Output the (X, Y) coordinate of the center of the cell containing the given text.  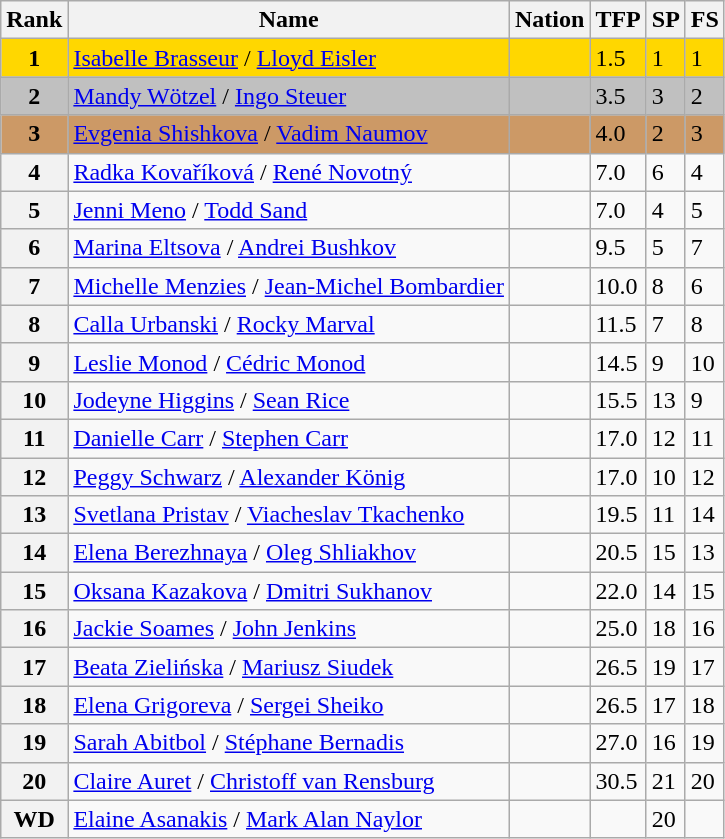
11.5 (618, 324)
Beata Zielińska / Mariusz Siudek (289, 667)
Isabelle Brasseur / Lloyd Eisler (289, 58)
Name (289, 20)
Leslie Monod / Cédric Monod (289, 362)
Elena Berezhnaya / Oleg Shliakhov (289, 553)
3.5 (618, 96)
9.5 (618, 248)
19.5 (618, 515)
Oksana Kazakova / Dmitri Sukhanov (289, 591)
SP (666, 20)
Nation (549, 20)
20.5 (618, 553)
WD (34, 819)
15.5 (618, 400)
Rank (34, 20)
22.0 (618, 591)
Jackie Soames / John Jenkins (289, 629)
Evgenia Shishkova / Vadim Naumov (289, 134)
10.0 (618, 286)
Calla Urbanski / Rocky Marval (289, 324)
30.5 (618, 781)
Elaine Asanakis / Mark Alan Naylor (289, 819)
Radka Kovaříková / René Novotný (289, 172)
Mandy Wötzel / Ingo Steuer (289, 96)
14.5 (618, 362)
Sarah Abitbol / Stéphane Bernadis (289, 743)
Jodeyne Higgins / Sean Rice (289, 400)
Marina Eltsova / Andrei Bushkov (289, 248)
TFP (618, 20)
21 (666, 781)
Svetlana Pristav / Viacheslav Tkachenko (289, 515)
Michelle Menzies / Jean-Michel Bombardier (289, 286)
Elena Grigoreva / Sergei Sheiko (289, 705)
25.0 (618, 629)
FS (704, 20)
Claire Auret / Christoff van Rensburg (289, 781)
Jenni Meno / Todd Sand (289, 210)
Peggy Schwarz / Alexander König (289, 477)
Danielle Carr / Stephen Carr (289, 438)
4.0 (618, 134)
27.0 (618, 743)
1.5 (618, 58)
